Extract the [X, Y] coordinate from the center of the cell holding the provided text.  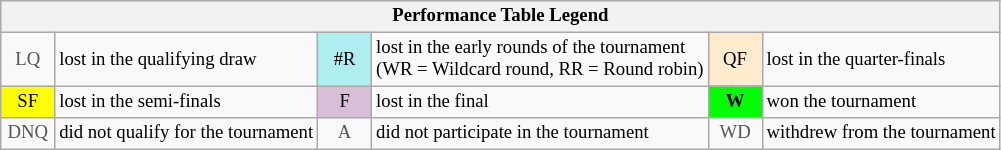
did not qualify for the tournament [186, 134]
#R [345, 60]
lost in the quarter-finals [881, 60]
lost in the final [540, 102]
QF [735, 60]
A [345, 134]
F [345, 102]
Performance Table Legend [500, 16]
WD [735, 134]
did not participate in the tournament [540, 134]
LQ [28, 60]
lost in the early rounds of the tournament(WR = Wildcard round, RR = Round robin) [540, 60]
withdrew from the tournament [881, 134]
SF [28, 102]
won the tournament [881, 102]
DNQ [28, 134]
lost in the qualifying draw [186, 60]
lost in the semi-finals [186, 102]
W [735, 102]
